Pinpoint the cell where the given text exists, returning its [X, Y] midpoint coordinate. 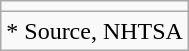
* Source, NHTSA [95, 31]
